Provide the [x, y] coordinate of the cell's center where the given text is located.  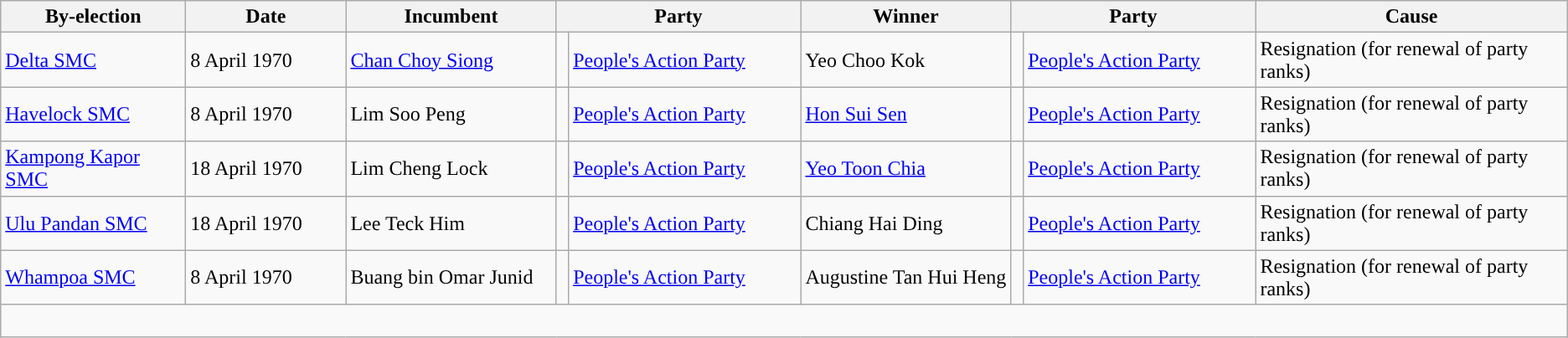
Delta SMC [94, 60]
Lim Soo Peng [451, 114]
Ulu Pandan SMC [94, 223]
Augustine Tan Hui Heng [906, 278]
By-election [94, 17]
Winner [906, 17]
Incumbent [451, 17]
Cause [1411, 17]
Chan Choy Siong [451, 60]
Whampoa SMC [94, 278]
Lee Teck Him [451, 223]
Yeo Choo Kok [906, 60]
Lim Cheng Lock [451, 169]
Kampong Kapor SMC [94, 169]
Date [266, 17]
Havelock SMC [94, 114]
Buang bin Omar Junid [451, 278]
Chiang Hai Ding [906, 223]
Yeo Toon Chia [906, 169]
Hon Sui Sen [906, 114]
